Scan for the cell matching the given text and deliver its (x, y) coordinate at center. 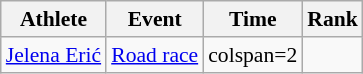
colspan=2 (252, 55)
Road race (154, 55)
Time (252, 19)
Jelena Erić (54, 55)
Rank (332, 19)
Event (154, 19)
Athlete (54, 19)
